Find where the given text appears and provide that cell's center as [X, Y] coordinate. 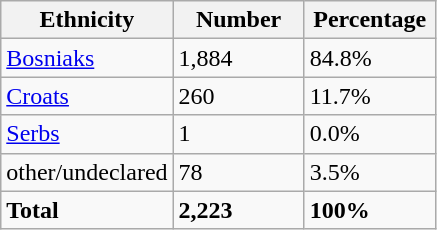
Number [238, 20]
3.5% [370, 172]
Percentage [370, 20]
1,884 [238, 58]
Total [87, 210]
0.0% [370, 134]
2,223 [238, 210]
Ethnicity [87, 20]
260 [238, 96]
84.8% [370, 58]
Serbs [87, 134]
1 [238, 134]
other/undeclared [87, 172]
11.7% [370, 96]
78 [238, 172]
100% [370, 210]
Croats [87, 96]
Bosniaks [87, 58]
